Locate the cell with the specified text and output its (x, y) center coordinate. 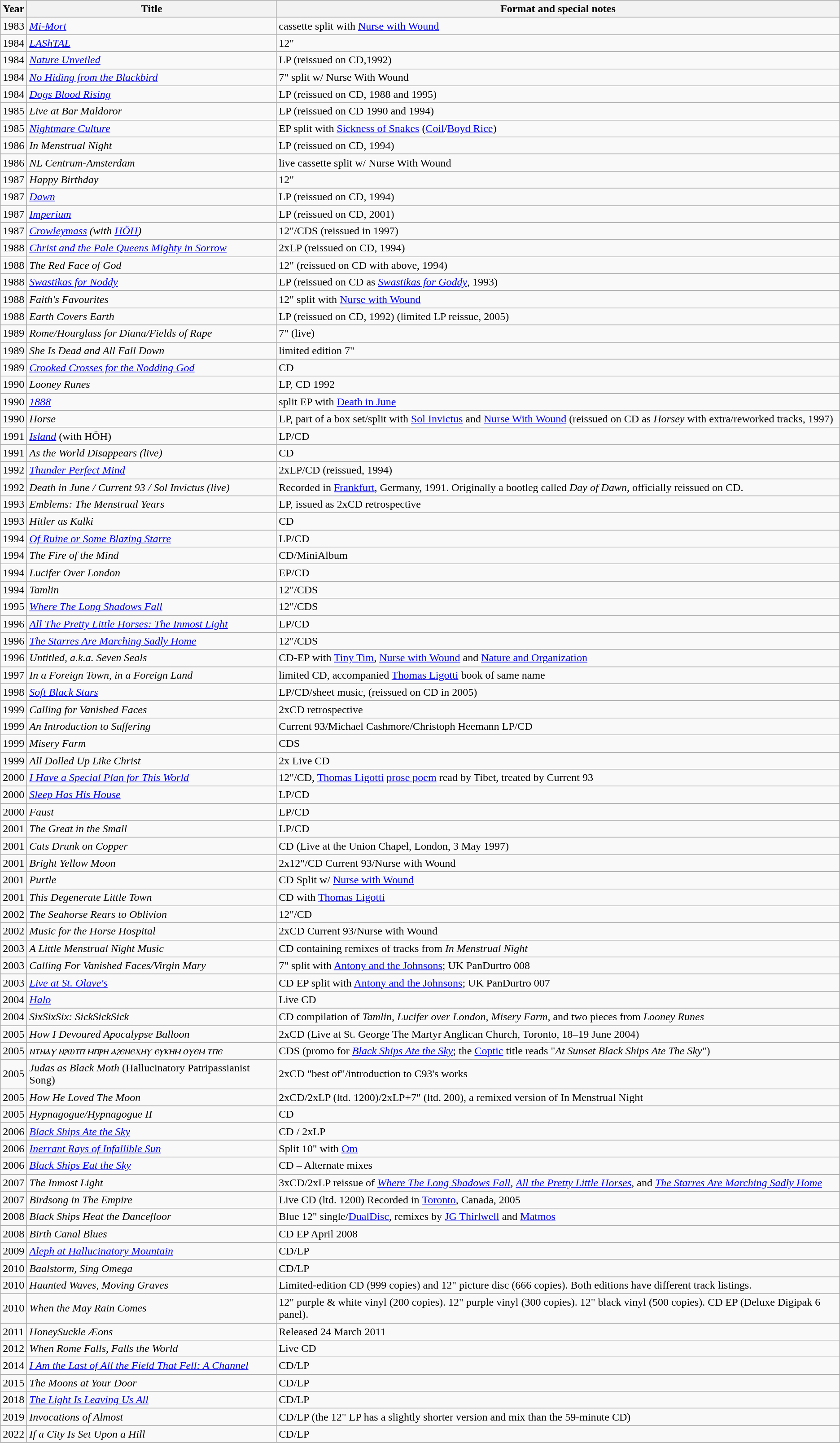
The Great in the Small (152, 829)
Island (with HÖH) (152, 436)
12" split with Nurse with Wound (558, 299)
CD EP split with Antony and the Johnsons; UK PanDurtro 007 (558, 982)
CDS (558, 743)
Looney Runes (152, 385)
Judas as Black Moth (Hallucinatory Patripassianist Song) (152, 1075)
Rome/Hourglass for Diana/Fields of Rape (152, 333)
Bright Yellow Moon (152, 863)
2xCD retrospective (558, 709)
CD compilation of Tamlin, Lucifer over London, Misery Farm, and two pieces from Looney Runes (558, 1017)
2014 (13, 1366)
Live CD (ltd. 1200) Recorded in Toronto, Canada, 2005 (558, 1200)
She Is Dead and All Fall Down (152, 351)
Emblems: The Menstrual Years (152, 504)
SixSixSix: SickSickSick (152, 1017)
LP (reissued on CD,1992) (558, 60)
Split 10" with Om (558, 1149)
Cats Drunk on Copper (152, 846)
LP (reissued on CD, 2001) (558, 214)
Misery Farm (152, 743)
limited edition 7" (558, 351)
No Hiding from the Blackbird (152, 77)
Released 24 March 2011 (558, 1332)
Blue 12" single/DualDisc, remixes by JG Thirlwell and Matmos (558, 1217)
Recorded in Frankfurt, Germany, 1991. Originally a bootleg called Day of Dawn, officially reissued on CD. (558, 487)
2011 (13, 1332)
Thunder Perfect Mind (152, 470)
2019 (13, 1417)
The Moons at Your Door (152, 1383)
1998 (13, 692)
How He Loved The Moon (152, 1097)
LP, CD 1992 (558, 385)
Of Ruine or Some Blazing Starre (152, 539)
Invocations of Almost (152, 1417)
Current 93/Michael Cashmore/Christoph Heemann LP/CD (558, 726)
CD/LP (the 12" LP has a slightly shorter version and mix than the 59-minute CD) (558, 1417)
Purtle (152, 880)
2012 (13, 1349)
Year (13, 9)
Dawn (152, 197)
The Red Face of God (152, 265)
Birdsong in The Empire (152, 1200)
Format and special notes (558, 9)
As the World Disappears (live) (152, 453)
All The Pretty Little Horses: The Inmost Light (152, 624)
EP/CD (558, 573)
Nature Unveiled (152, 60)
Black Ships Heat the Dancefloor (152, 1217)
Christ and the Pale Queens Mighty in Sorrow (152, 248)
When the May Rain Comes (152, 1308)
2015 (13, 1383)
LP/CD/sheet music, (reissued on CD in 2005) (558, 692)
Earth Covers Earth (152, 316)
HoneySuckle Æons (152, 1332)
Black Ships Eat the Sky (152, 1166)
Hypnagogue/Hypnagogue II (152, 1114)
1997 (13, 675)
LAShTAL (152, 43)
2xLP (reissued on CD, 1994) (558, 248)
2xCD Current 93/Nurse with Wound (558, 931)
2xCD "best of"/introduction to C93's works (558, 1075)
12" (reissued on CD with above, 1994) (558, 265)
Mi-Mort (152, 26)
The Starres Are Marching Sadly Home (152, 641)
Untitled, a.k.a. Seven Seals (152, 658)
Title (152, 9)
This Degenerate Little Town (152, 897)
LP, issued as 2xCD retrospective (558, 504)
12"/CD, Thomas Ligotti prose poem read by Tibet, treated by Current 93 (558, 778)
Swastikas for Noddy (152, 282)
Sleep Has His House (152, 795)
2xCD/2xLP (ltd. 1200)/2xLP+7" (ltd. 200), a remixed version of In Menstrual Night (558, 1097)
Baalstorm, Sing Omega (152, 1268)
Birth Canal Blues (152, 1234)
Calling For Vanished Faces/Virgin Mary (152, 965)
In Menstrual Night (152, 145)
Inerrant Rays of Infallible Sun (152, 1149)
LP (reissued on CD as Swastikas for Goddy, 1993) (558, 282)
Calling for Vanished Faces (152, 709)
ⲛⲧⲛⲁⲩ ⲛϩⲱⲧⲡ ⲙⲡⲣⲏ ⲁϩⲉⲛⲉϫⲏⲩ ⲉⲩⲕⲏⲙ ⲟⲩⲉⲙ ⲧⲡⲉ (152, 1051)
CD with Thomas Ligotti (558, 897)
Limited-edition CD (999 copies) and 12" picture disc (666 copies). Both editions have different track listings. (558, 1285)
How I Devoured Apocalypse Balloon (152, 1034)
The Seahorse Rears to Oblivion (152, 914)
Dogs Blood Rising (152, 94)
Faust (152, 812)
CD (Live at the Union Chapel, London, 3 May 1997) (558, 846)
12" purple & white vinyl (200 copies). 12" purple vinyl (300 copies). 12" black vinyl (500 copies). CD EP (Deluxe Digipak 6 panel). (558, 1308)
LP (reissued on CD, 1992) (limited LP reissue, 2005) (558, 316)
2x Live CD (558, 761)
I Am the Last of All the Field That Fell: A Channel (152, 1366)
Live at Bar Maldoror (152, 111)
2xLP/CD (reissued, 1994) (558, 470)
12"/CD (558, 914)
All Dolled Up Like Christ (152, 761)
Where The Long Shadows Fall (152, 607)
CD/MiniAlbum (558, 556)
The Inmost Light (152, 1183)
CD EP April 2008 (558, 1234)
CD containing remixes of tracks from In Menstrual Night (558, 948)
7" (live) (558, 333)
When Rome Falls, Falls the World (152, 1349)
1983 (13, 26)
Hitler as Kalki (152, 522)
Halo (152, 1000)
1995 (13, 607)
Crooked Crosses for the Nodding God (152, 368)
If a City Is Set Upon a Hill (152, 1434)
Imperium (152, 214)
Tamlin (152, 590)
Happy Birthday (152, 180)
I Have a Special Plan for This World (152, 778)
2018 (13, 1400)
CD / 2xLP (558, 1132)
The Fire of the Mind (152, 556)
Horse (152, 419)
Haunted Waves, Moving Graves (152, 1285)
Lucifer Over London (152, 573)
Live at St. Olave's (152, 982)
A Little Menstrual Night Music (152, 948)
Black Ships Ate the Sky (152, 1132)
In a Foreign Town, in a Foreign Land (152, 675)
Death in June / Current 93 / Sol Invictus (live) (152, 487)
live cassette split w/ Nurse With Wound (558, 162)
Nightmare Culture (152, 128)
2009 (13, 1251)
CD-EP with Tiny Tim, Nurse with Wound and Nature and Organization (558, 658)
Faith's Favourites (152, 299)
EP split with Sickness of Snakes (Coil/Boyd Rice) (558, 128)
2xCD (Live at St. George The Martyr Anglican Church, Toronto, 18–19 June 2004) (558, 1034)
split EP with Death in June (558, 402)
2x12"/CD Current 93/Nurse with Wound (558, 863)
7" split with Antony and the Johnsons; UK PanDurtro 008 (558, 965)
CD Split w/ Nurse with Wound (558, 880)
cassette split with Nurse with Wound (558, 26)
CD – Alternate mixes (558, 1166)
Music for the Horse Hospital (152, 931)
LP, part of a box set/split with Sol Invictus and Nurse With Wound (reissued on CD as Horsey with extra/reworked tracks, 1997) (558, 419)
LP (reissued on CD, 1988 and 1995) (558, 94)
7" split w/ Nurse With Wound (558, 77)
limited CD, accompanied Thomas Ligotti book of same name (558, 675)
Aleph at Hallucinatory Mountain (152, 1251)
An Introduction to Suffering (152, 726)
Crowleymass (with HÖH) (152, 231)
LP (reissued on CD 1990 and 1994) (558, 111)
NL Centrum-Amsterdam (152, 162)
2022 (13, 1434)
Soft Black Stars (152, 692)
3xCD/2xLP reissue of Where The Long Shadows Fall, All the Pretty Little Horses, and The Starres Are Marching Sadly Home (558, 1183)
CDS (promo for Black Ships Ate the Sky; the Coptic title reads "At Sunset Black Ships Ate The Sky") (558, 1051)
1888 (152, 402)
The Light Is Leaving Us All (152, 1400)
12"/CDS (reissued in 1997) (558, 231)
